For the text-containing cell, return its midpoint in (X, Y) coordinate format. 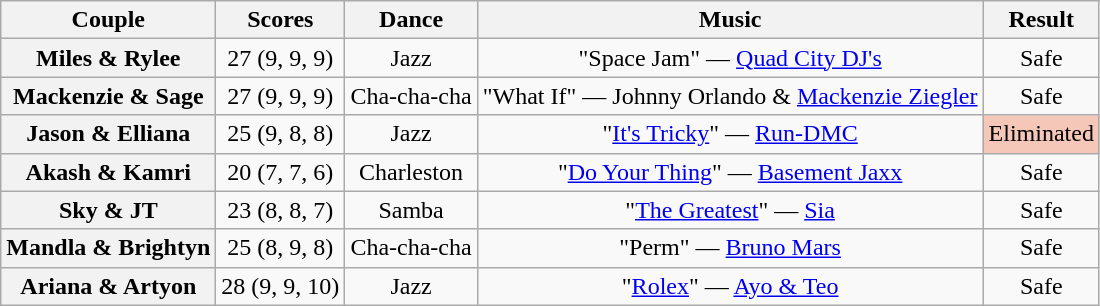
Ariana & Artyon (108, 286)
Eliminated (1041, 134)
Scores (280, 20)
"The Greatest" — Sia (730, 210)
"Do Your Thing" — Basement Jaxx (730, 172)
25 (8, 9, 8) (280, 248)
Charleston (411, 172)
Result (1041, 20)
20 (7, 7, 6) (280, 172)
28 (9, 9, 10) (280, 286)
Akash & Kamri (108, 172)
Music (730, 20)
Dance (411, 20)
"Perm" — Bruno Mars (730, 248)
Sky & JT (108, 210)
23 (8, 8, 7) (280, 210)
"Space Jam" — Quad City DJ's (730, 58)
"What If" — Johnny Orlando & Mackenzie Ziegler (730, 96)
Jason & Elliana (108, 134)
Samba (411, 210)
Couple (108, 20)
Mandla & Brightyn (108, 248)
"It's Tricky" — Run-DMC (730, 134)
"Rolex" — Ayo & Teo (730, 286)
Miles & Rylee (108, 58)
25 (9, 8, 8) (280, 134)
Mackenzie & Sage (108, 96)
